Capture the cell that displays the provided text and extract its [x, y] central coordinate. 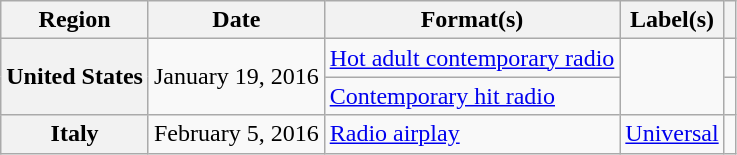
United States [75, 77]
January 19, 2016 [236, 77]
Format(s) [472, 20]
Contemporary hit radio [472, 96]
February 5, 2016 [236, 134]
Universal [672, 134]
Date [236, 20]
Hot adult contemporary radio [472, 58]
Label(s) [672, 20]
Italy [75, 134]
Radio airplay [472, 134]
Region [75, 20]
